For the text-containing cell, return its midpoint in (X, Y) coordinate format. 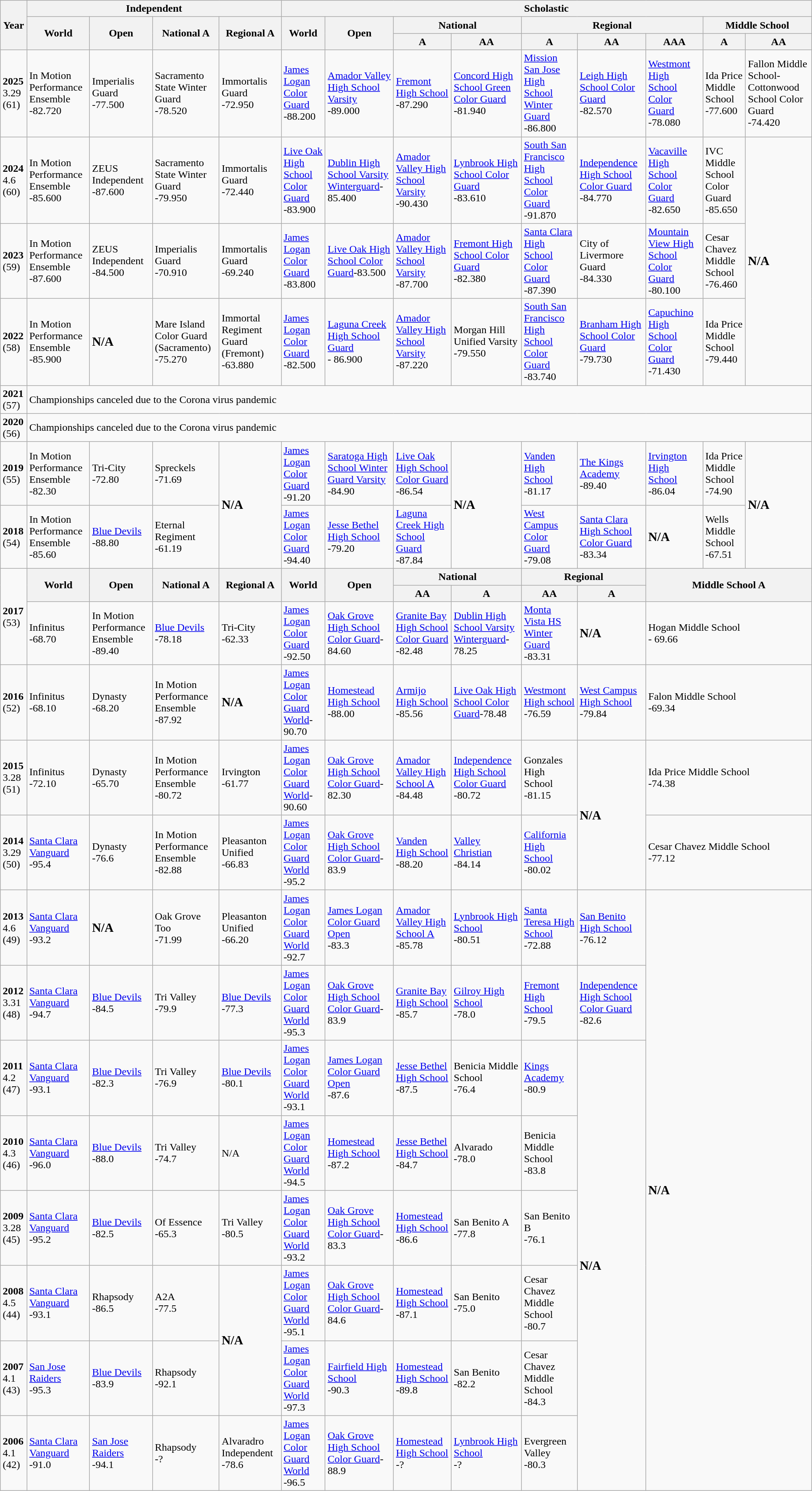
Blue Devils-78.18 (186, 633)
Spreckels-71.69 (186, 473)
Immortalis Guard-72.440 (250, 180)
Oak Grove High School Color Guard-88.9 (359, 1453)
Fremont High School Color Guard-82.380 (487, 261)
Ida Price Middle School-79.440 (724, 342)
Monta Vista HS Winter Guard-83.31 (549, 633)
Tri-City-62.33 (250, 633)
Live Oak High School Color Guard-86.54 (422, 473)
Santa Clara Vanguard-94.7 (58, 1003)
2019(55) (14, 473)
IVC Middle School Color Guard-85.650 (724, 180)
Cesar Chavez Middle School-76.460 (724, 261)
Dublin High School Varsity Winterguard-78.25 (487, 633)
In Motion Performance Ensemble-85.60 (58, 537)
A2A-77.5 (186, 1303)
Santa Clara Vanguard-95.4 (58, 853)
James Logan Color Guard World-92.7 (303, 927)
Oak Grove High School Color Guard-82.30 (359, 777)
In Motion Performance Ensemble-85.900 (58, 342)
Homestead High School-88.00 (359, 703)
James Logan Color Guard World-95.1 (303, 1303)
Amador Valley High School A-85.78 (422, 927)
Concord High School Green Color Guard-81.940 (487, 93)
West Campus Color Guard-79.08 (549, 537)
Pleasanton Unified-66.20 (250, 927)
Blue Devils-82.5 (121, 1228)
Homestead High School-89.8 (422, 1378)
Middle School (757, 25)
James Logan Color Guard -94.40 (303, 537)
Blue Devils-83.9 (121, 1378)
Amador Valley High School Varsity-87.700 (422, 261)
Mission San Jose High School Winter Guard-86.800 (549, 93)
Immortal Regiment Guard (Fremont)-63.880 (250, 342)
Mountain View High School Color Guard-80.100 (674, 261)
Benicia Middle School-83.8 (549, 1153)
Homestead High School-87.1 (422, 1303)
Lynbrook High School-? (487, 1453)
Oak Grove Too-71.99 (186, 927)
Gonzales High School-81.15 (549, 777)
Laguna Creek High School Guard- 86.900 (359, 342)
Tri Valley-76.9 (186, 1078)
Dynasty-68.20 (121, 703)
South San Francisco High School Color Guard-91.870 (549, 180)
Leigh High School Color Guard-82.570 (612, 93)
In Motion Performance Ensemble-80.72 (186, 777)
Falon Middle School-69.34 (729, 703)
Fremont High School-87.290 (422, 93)
Blue Devils-84.5 (121, 1003)
Sacramento State Winter Guard-79.950 (186, 180)
Irvington High School-86.04 (674, 473)
In Motion Performance Ensemble-87.92 (186, 703)
In Motion Performance Ensemble-82.720 (58, 93)
20074.1 (43) (14, 1378)
Capuchino High School Color Guard-71.430 (674, 342)
Imperialis Guard-70.910 (186, 261)
Tri Valley-74.7 (186, 1153)
Eternal Regiment-61.19 (186, 537)
20123.31 (48) (14, 1003)
Santa Clara High School Color Guard-87.390 (549, 261)
Rhapsody-? (186, 1453)
Morgan Hill Unified Varsity-79.550 (487, 342)
Independence High School Color Guard-84.770 (612, 180)
Santa Clara Vanguard-95.2 (58, 1228)
James Logan Color Guard World-93.2 (303, 1228)
Blue Devils-77.3 (250, 1003)
Blue Devils-88.80 (121, 537)
2021(57) (14, 399)
Tri Valley -80.5 (250, 1228)
San Benito B-76.1 (549, 1228)
20244.6 (60) (14, 180)
Infinitus-68.10 (58, 703)
Blue Devils-80.1 (250, 1078)
2018(54) (14, 537)
In Motion Performance Ensemble-85.600 (58, 180)
Middle School A (729, 585)
Live Oak High School Color Guard-83.900 (303, 180)
In Motion Performance Ensemble-82.88 (186, 853)
San Benito-82.2 (487, 1378)
James Logan Color Guard World-94.5 (303, 1153)
AAA (674, 42)
Dublin High School Varsity Winterguard-85.400 (359, 180)
James Logan Color Guard Open-87.6 (359, 1078)
2020(56) (14, 428)
Oak Grove High School Color Guard-84.60 (359, 633)
Ida Price Middle School-74.38 (729, 777)
Santa Clara Vanguard-91.0 (58, 1453)
San Jose Raiders-94.1 (121, 1453)
Vanden High School-81.17 (549, 473)
Santa Clara Vanguard-96.0 (58, 1153)
Blue Devils-82.3 (121, 1078)
Homestead High School-? (422, 1453)
Amador Valley High School Varsity-87.220 (422, 342)
HomesteadHigh School -86.6 (422, 1228)
20093.28 (45) (14, 1228)
Valley Christian-84.14 (487, 853)
Cesar Chavez Middle School-84.3 (549, 1378)
Ida Price Middle School-74.90 (724, 473)
Blue Devils-88.0 (121, 1153)
James Logan Color Guard World-95.2 (303, 853)
West Campus High School-79.84 (612, 703)
Fremont High School-79.5 (549, 1003)
Wells Middle School-67.51 (724, 537)
Oak Grove High School Color Guard-84.6 (359, 1303)
Benicia Middle School-76.4 (487, 1078)
20253.29 (61) (14, 93)
Independence High School Color Guard-82.6 (612, 1003)
Pleasanton Unified-66.83 (250, 853)
ZEUS Independent-87.600 (121, 180)
Live Oak High School Color Guard-83.500 (359, 261)
Granite Bay High School Color Guard-82.48 (422, 633)
ZEUS Independent-84.500 (121, 261)
Cesar Chavez Middle School-80.7 (549, 1303)
James Logan Color Guard -91.20 (303, 473)
Oak Grove High School Color Guard-83.3 (359, 1228)
California High School-80.02 (549, 853)
Scholastic (547, 9)
Alvarado-78.0 (487, 1153)
Independence High School Color Guard-80.72 (487, 777)
Cesar Chavez Middle School-77.12 (729, 853)
San Benito-75.0 (487, 1303)
Live Oak High School Color Guard-78.48 (487, 703)
Tri Valley-79.9 (186, 1003)
Jesse Bethel High School-87.5 (422, 1078)
Dynasty-65.70 (121, 777)
Westmont High School Color Guard-78.080 (674, 93)
In Motion Performance Ensemble-82.30 (58, 473)
Lynbrook High School-80.51 (487, 927)
Irvington-61.77 (250, 777)
Of Essence-65.3 (186, 1228)
Tri-City-72.80 (121, 473)
20134.6 (49) (14, 927)
Jesse Bethel High School-84.7 (422, 1153)
Evergreen Valley-80.3 (549, 1453)
James Logan Color Guard -82.500 (303, 342)
20143.29 (50) (14, 853)
Immortalis Guard-72.950 (250, 93)
Santa Teresa High School-72.88 (549, 927)
Sacramento State Winter Guard-78.520 (186, 93)
James Logan Color Guard World-90.60 (303, 777)
Armijo High School-85.56 (422, 703)
Santa Clara Vanguard-93.2 (58, 927)
20153.28 (51) (14, 777)
In Motion Performance Ensemble-89.40 (121, 633)
Mare Island Color Guard (Sacramento)-75.270 (186, 342)
Fallon Middle School-Cottonwood School Color Guard-74.420 (779, 93)
James Logan Color Guard -92.50 (303, 633)
Santa Clara High School Color Guard-83.34 (612, 537)
Alvaradro Independent-78.6 (250, 1453)
20104.3 (46) (14, 1153)
Jesse Bethel High School-79.20 (359, 537)
James Logan Color Guard World-93.1 (303, 1078)
Infinitus-68.70 (58, 633)
Vacaville High School Color Guard-82.650 (674, 180)
Lynbrook High School Color Guard-83.610 (487, 180)
San Jose Raiders-95.3 (58, 1378)
In Motion Performance Ensemble-87.600 (58, 261)
Imperialis Guard-77.500 (121, 93)
James Logan Color Guard World-96.5 (303, 1453)
Dynasty-76.6 (121, 853)
James Logan Color Guard World-95.3 (303, 1003)
Amador Valley High School Varsity-89.000 (359, 93)
Homestead High School-87.2 (359, 1153)
Saratoga High School Winter Guard Varsity-84.90 (359, 473)
20084.5 (44) (14, 1303)
James Logan Color Guard Open-83.3 (359, 927)
City of Livermore Guard-84.330 (612, 261)
Ida Price Middle School-77.600 (724, 93)
South San Francisco High School Color Guard-83.740 (549, 342)
2017(53) (14, 616)
James Logan Color Guard World-97.3 (303, 1378)
Amador Valley High School A-84.48 (422, 777)
San Benito A-77.8 (487, 1228)
Fairfield High School-90.3 (359, 1378)
Hogan Middle School- 69.66 (729, 633)
James Logan Color Guard World-90.70 (303, 703)
Kings Academy-80.9 (549, 1078)
20114.2 (47) (14, 1078)
Immortalis Guard-69.240 (250, 261)
Westmont High school-76.59 (549, 703)
Gilroy High School-78.0 (487, 1003)
2022(58) (14, 342)
James Logan Color Guard -83.800 (303, 261)
Branham High School Color Guard-79.730 (612, 342)
Laguna Creek High School Guard-87.84 (422, 537)
2023(59) (14, 261)
Vanden High School-88.20 (422, 853)
Independent (154, 9)
Rhapsody-86.5 (121, 1303)
2016(52) (14, 703)
San Benito High School-76.12 (612, 927)
Year (14, 25)
Infinitus-72.10 (58, 777)
James Logan Color Guard -88.200 (303, 93)
Rhapsody-92.1 (186, 1378)
Amador Valley High School Varsity-90.430 (422, 180)
The Kings Academy-89.40 (612, 473)
Granite Bay High School-85.7 (422, 1003)
20064.1 (42) (14, 1453)
